Extract the [x, y] coordinate from the center of the cell holding the provided text.  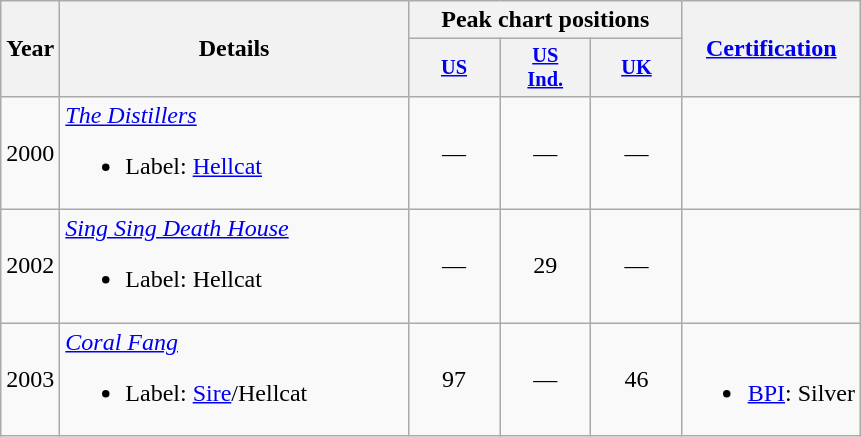
29 [546, 266]
97 [454, 380]
Sing Sing Death HouseLabel: Hellcat [234, 266]
2002 [30, 266]
Peak chart positions [545, 20]
USInd. [546, 68]
Certification [771, 49]
2003 [30, 380]
Coral FangLabel: Sire/Hellcat [234, 380]
Year [30, 49]
BPI: Silver [771, 380]
46 [636, 380]
2000 [30, 152]
Details [234, 49]
The DistillersLabel: Hellcat [234, 152]
UK [636, 68]
US [454, 68]
